Locate the cell with the specified text and output its (x, y) center coordinate. 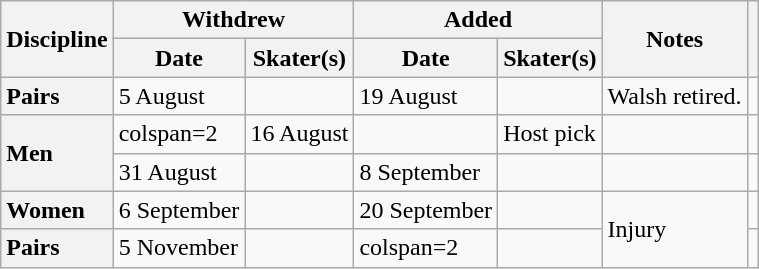
5 November (179, 248)
5 August (179, 96)
Added (478, 20)
Discipline (57, 39)
8 September (426, 172)
Host pick (550, 134)
Walsh retired. (674, 96)
6 September (179, 210)
31 August (179, 172)
Notes (674, 39)
Injury (674, 229)
Men (57, 153)
Withdrew (234, 20)
Women (57, 210)
20 September (426, 210)
19 August (426, 96)
16 August (300, 134)
